Locate the cell with the specified text and output its (X, Y) center coordinate. 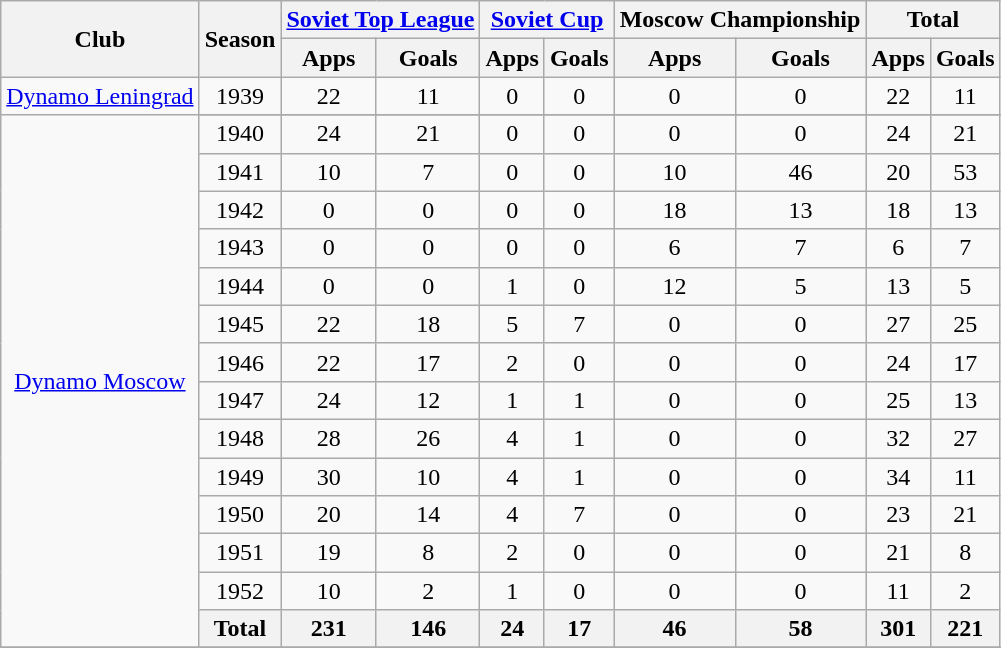
Season (240, 39)
Soviet Cup (547, 20)
26 (428, 438)
1944 (240, 286)
1946 (240, 362)
Moscow Championship (740, 20)
1949 (240, 477)
1940 (240, 134)
Dynamo Leningrad (100, 96)
1948 (240, 438)
1943 (240, 248)
231 (329, 629)
1942 (240, 210)
14 (428, 515)
Soviet Top League (380, 20)
58 (800, 629)
1952 (240, 591)
30 (329, 477)
32 (898, 438)
1951 (240, 553)
1945 (240, 324)
1950 (240, 515)
Dynamo Moscow (100, 382)
221 (965, 629)
301 (898, 629)
34 (898, 477)
19 (329, 553)
1939 (240, 96)
28 (329, 438)
53 (965, 172)
1947 (240, 400)
1941 (240, 172)
23 (898, 515)
146 (428, 629)
Club (100, 39)
